Return (X, Y) of the center of cell containing provided text 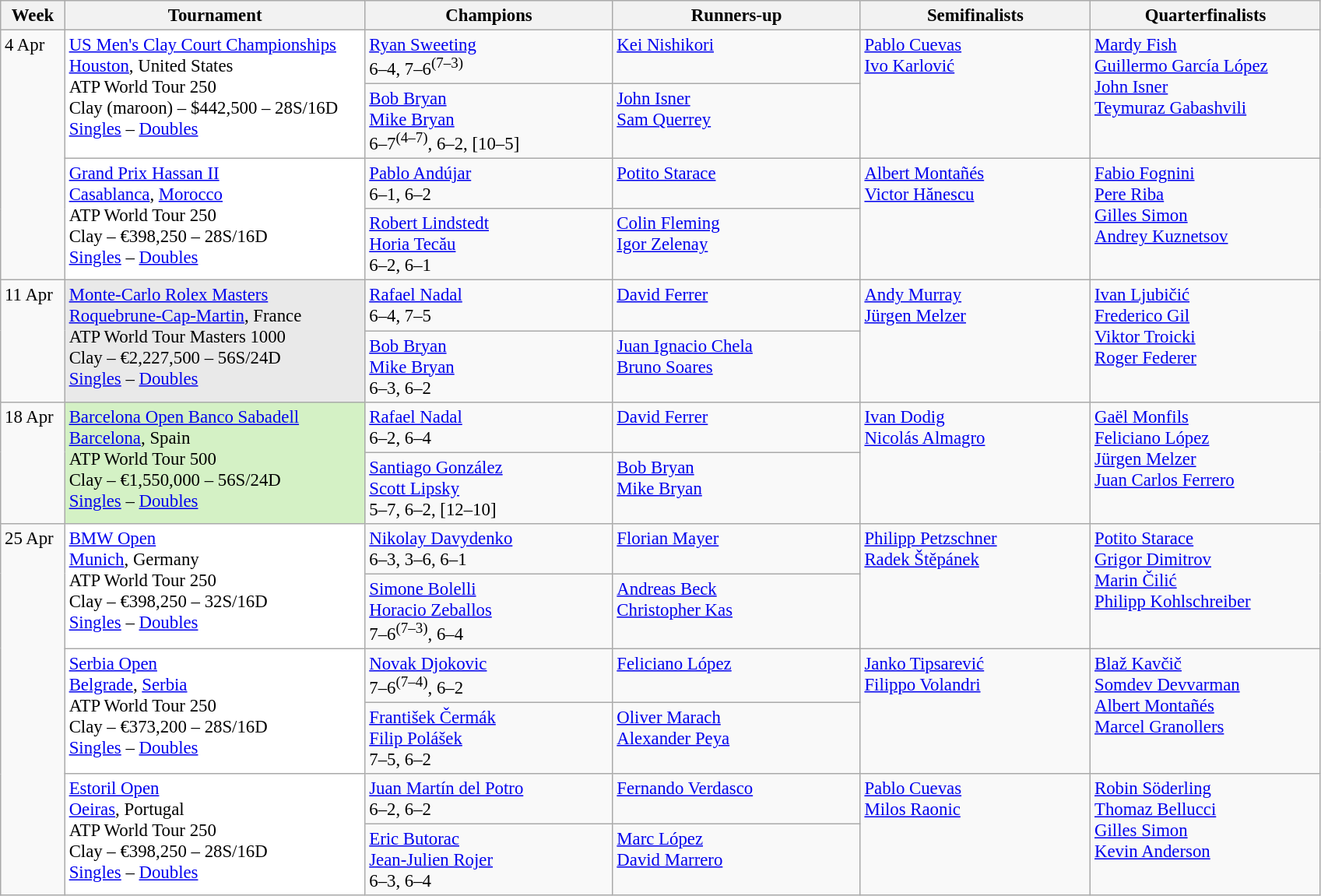
11 Apr (33, 341)
Tournament (215, 16)
Robin Söderling Thomaz Bellucci Gilles Simon Kevin Anderson (1206, 835)
Robert Lindstedt Horia Tecău 6–2, 6–1 (489, 244)
John Isner Sam Querrey (736, 121)
Janko Tipsarević Filippo Volandri (975, 712)
Nikolay Davydenko 6–3, 3–6, 6–1 (489, 548)
Monte-Carlo Rolex Masters Roquebrune-Cap-Martin, FranceATP World Tour Masters 1000Clay – €2,227,500 – 56S/24DSingles – Doubles (215, 341)
Fabio Fognini Pere Riba Gilles Simon Andrey Kuznetsov (1206, 220)
Potito Starace (736, 184)
Santiago González Scott Lipsky 5–7, 6–2, [12–10] (489, 488)
Juan Ignacio Chela Bruno Soares (736, 367)
Runners-up (736, 16)
Eric Butorac Jean-Julien Rojer 6–3, 6–4 (489, 860)
Pablo Cuevas Milos Raonic (975, 835)
Ivan Dodig Nicolás Almagro (975, 462)
Rafael Nadal 6–2, 6–4 (489, 427)
Fernando Verdasco (736, 799)
18 Apr (33, 462)
Kei Nishikori (736, 58)
Ryan Sweeting 6–4, 7–6(7–3) (489, 58)
Week (33, 16)
Champions (489, 16)
Pablo Cuevas Ivo Karlović (975, 95)
Feliciano López (736, 676)
Pablo Andújar 6–1, 6–2 (489, 184)
Juan Martín del Potro 6–2, 6–2 (489, 799)
Simone Bolelli Horacio Zeballos 7–6(7–3), 6–4 (489, 611)
Semifinalists (975, 16)
US Men's Clay Court Championships Houston, United StatesATP World Tour 250Clay (maroon) – $442,500 – 28S/16DSingles – Doubles (215, 95)
25 Apr (33, 709)
Philipp Petzschner Radek Štěpánek (975, 585)
BMW Open Munich, GermanyATP World Tour 250Clay – €398,250 – 32S/16DSingles – Doubles (215, 585)
Florian Mayer (736, 548)
Blaž Kavčič Somdev Devvarman Albert Montañés Marcel Granollers (1206, 712)
Rafael Nadal 6–4, 7–5 (489, 305)
Bob Bryan Mike Bryan 6–3, 6–2 (489, 367)
Andy Murray Jürgen Melzer (975, 341)
Serbia Open Belgrade, SerbiaATP World Tour 250Clay – €373,200 – 28S/16DSingles – Doubles (215, 712)
Potito Starace Grigor Dimitrov Marin Čilić Philipp Kohlschreiber (1206, 585)
Andreas Beck Christopher Kas (736, 611)
František Čermák Filip Polášek 7–5, 6–2 (489, 738)
Bob Bryan Mike Bryan (736, 488)
Novak Djokovic 7–6(7–4), 6–2 (489, 676)
Colin Fleming Igor Zelenay (736, 244)
Grand Prix Hassan II Casablanca, MoroccoATP World Tour 250Clay – €398,250 – 28S/16DSingles – Doubles (215, 220)
Oliver Marach Alexander Peya (736, 738)
Barcelona Open Banco Sabadell Barcelona, SpainATP World Tour 500Clay – €1,550,000 – 56S/24DSingles – Doubles (215, 462)
Albert Montañés Victor Hănescu (975, 220)
Quarterfinalists (1206, 16)
Bob Bryan Mike Bryan 6–7(4–7), 6–2, [10–5] (489, 121)
Estoril Open Oeiras, PortugalATP World Tour 250Clay – €398,250 – 28S/16DSingles – Doubles (215, 835)
4 Apr (33, 156)
Mardy Fish Guillermo García López John Isner Teymuraz Gabashvili (1206, 95)
Marc López David Marrero (736, 860)
Ivan Ljubičić Frederico Gil Viktor Troicki Roger Federer (1206, 341)
Gaël Monfils Feliciano López Jürgen Melzer Juan Carlos Ferrero (1206, 462)
